Locate the cell with the specified text and output its [x, y] center coordinate. 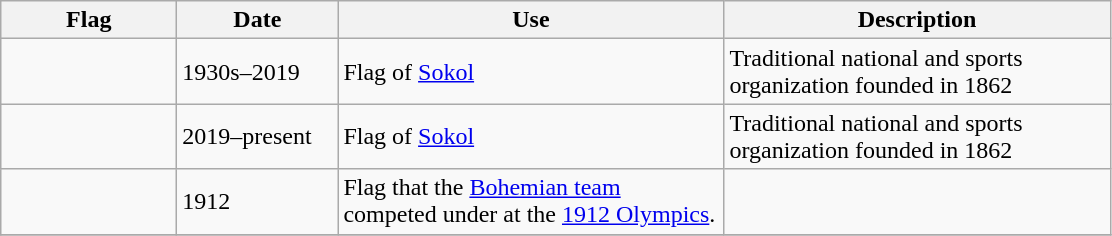
1930s–2019 [258, 72]
Description [917, 20]
2019–present [258, 136]
1912 [258, 202]
Use [531, 20]
Flag that the Bohemian team competed under at the 1912 Olympics. [531, 202]
Date [258, 20]
Flag [89, 20]
